Find where the given text appears and provide that cell's center as (X, Y) coordinate. 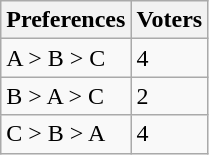
Voters (170, 20)
2 (170, 96)
C > B > A (66, 134)
B > A > C (66, 96)
Preferences (66, 20)
A > B > C (66, 58)
